Search for the cell housing the specified text and yield its [X, Y] center coordinate. 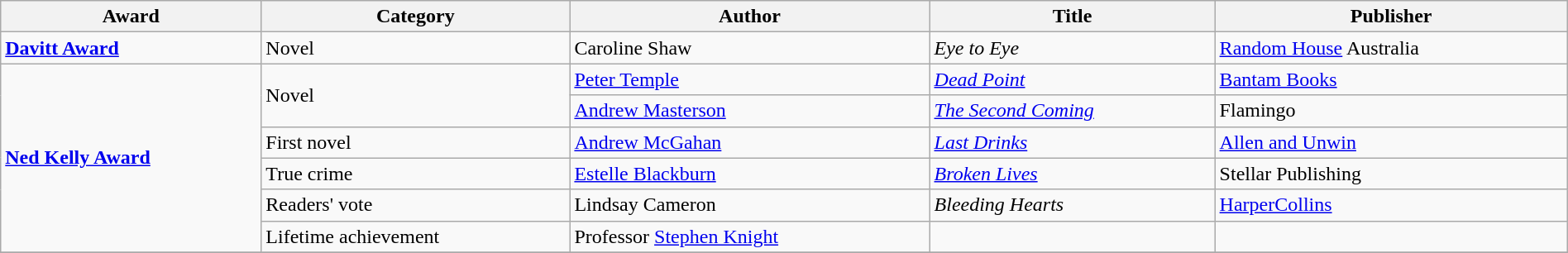
Stellar Publishing [1391, 174]
Random House Australia [1391, 48]
Davitt Award [131, 48]
Andrew McGahan [749, 142]
Publisher [1391, 17]
Author [749, 17]
Estelle Blackburn [749, 174]
Award [131, 17]
True crime [415, 174]
Category [415, 17]
Eye to Eye [1072, 48]
Last Drinks [1072, 142]
Readers' vote [415, 205]
Peter Temple [749, 79]
Lindsay Cameron [749, 205]
Professor Stephen Knight [749, 236]
Bantam Books [1391, 79]
Flamingo [1391, 111]
Broken Lives [1072, 174]
Caroline Shaw [749, 48]
Lifetime achievement [415, 236]
Allen and Unwin [1391, 142]
Dead Point [1072, 79]
Title [1072, 17]
HarperCollins [1391, 205]
The Second Coming [1072, 111]
Bleeding Hearts [1072, 205]
First novel [415, 142]
Ned Kelly Award [131, 158]
Andrew Masterson [749, 111]
